Provide the (x, y) coordinate of the cell's center where the given text is located.  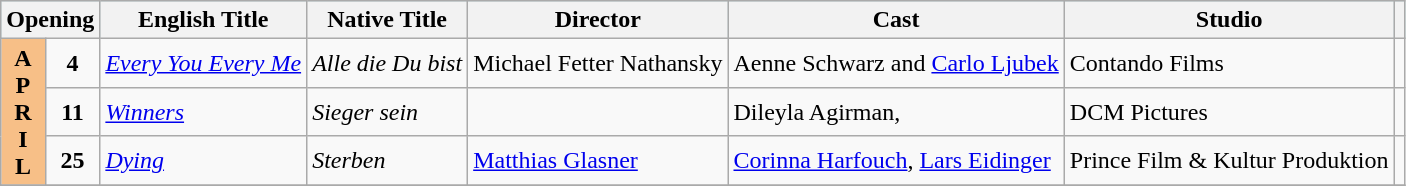
Winners (204, 112)
Sieger sein (388, 112)
Native Title (388, 20)
Contando Films (1229, 64)
Opening (50, 20)
Alle die Du bist (388, 64)
APRIL (23, 112)
DCM Pictures (1229, 112)
Prince Film & Kultur Produktion (1229, 160)
Every You Every Me (204, 64)
Cast (896, 20)
Corinna Harfouch, Lars Eidinger (896, 160)
Studio (1229, 20)
11 (72, 112)
Sterben (388, 160)
Dying (204, 160)
Matthias Glasner (598, 160)
4 (72, 64)
25 (72, 160)
English Title (204, 20)
Director (598, 20)
Dileyla Agirman, (896, 112)
Michael Fetter Nathansky (598, 64)
Aenne Schwarz and Carlo Ljubek (896, 64)
